Output the [X, Y] coordinate of the center of the cell containing the given text.  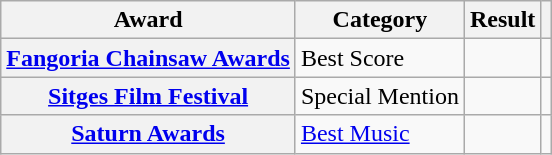
Result [502, 20]
Special Mention [380, 96]
Award [148, 20]
Saturn Awards [148, 134]
Sitges Film Festival [148, 96]
Category [380, 20]
Best Score [380, 58]
Fangoria Chainsaw Awards [148, 58]
Best Music [380, 134]
